Pinpoint the cell where the given text exists, returning its [x, y] midpoint coordinate. 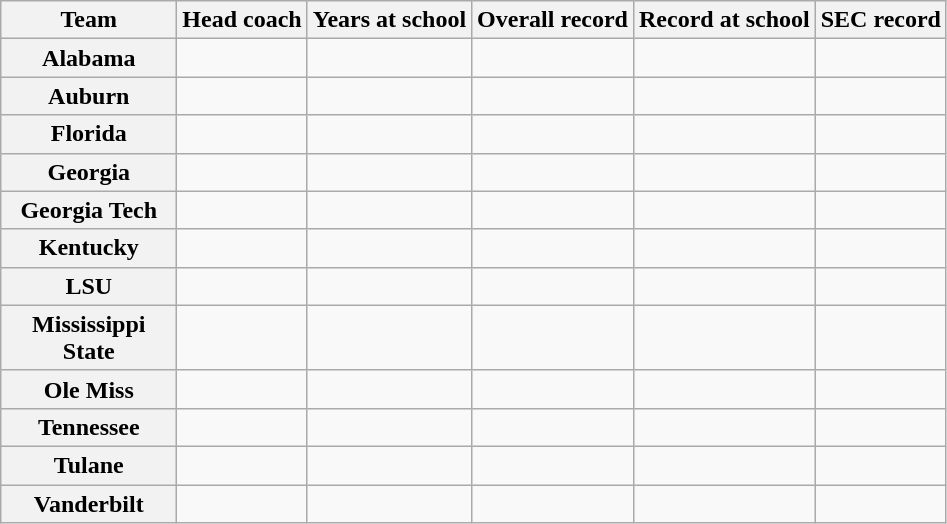
LSU [89, 286]
Alabama [89, 58]
Tennessee [89, 427]
Vanderbilt [89, 503]
Overall record [553, 20]
Georgia Tech [89, 210]
SEC record [880, 20]
Tulane [89, 465]
Georgia [89, 172]
Years at school [389, 20]
Florida [89, 134]
Kentucky [89, 248]
Team [89, 20]
Record at school [724, 20]
Mississippi State [89, 338]
Auburn [89, 96]
Ole Miss [89, 389]
Head coach [242, 20]
